Extract the (X, Y) coordinate from the center of the cell holding the provided text.  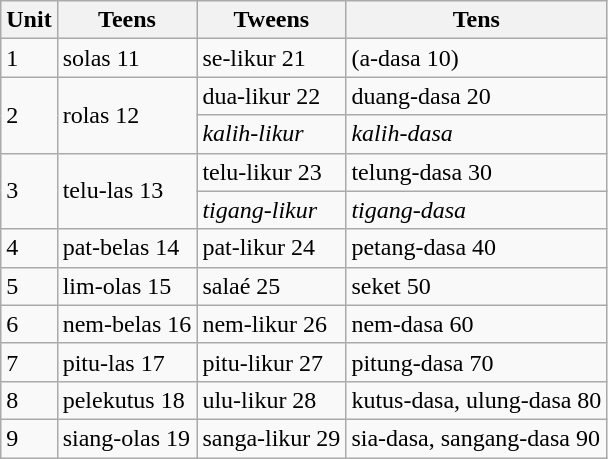
7 (29, 362)
pitu-las 17 (127, 362)
3 (29, 191)
telu-likur 23 (272, 172)
9 (29, 438)
telu-las 13 (127, 191)
6 (29, 324)
kutus-dasa, ulung-dasa 80 (476, 400)
solas 11 (127, 58)
telung-dasa 30 (476, 172)
Teens (127, 20)
pelekutus 18 (127, 400)
nem-likur 26 (272, 324)
pat-belas 14 (127, 248)
pat-likur 24 (272, 248)
5 (29, 286)
(a-dasa 10) (476, 58)
Tweens (272, 20)
kalih-likur (272, 134)
se-likur 21 (272, 58)
nem-dasa 60 (476, 324)
2 (29, 115)
salaé 25 (272, 286)
Tens (476, 20)
tigang-dasa (476, 210)
ulu-likur 28 (272, 400)
pitung-dasa 70 (476, 362)
nem-belas 16 (127, 324)
siang-olas 19 (127, 438)
kalih-dasa (476, 134)
1 (29, 58)
lim-olas 15 (127, 286)
8 (29, 400)
4 (29, 248)
sanga-likur 29 (272, 438)
tigang-likur (272, 210)
Unit (29, 20)
duang-dasa 20 (476, 96)
rolas 12 (127, 115)
petang-dasa 40 (476, 248)
dua-likur 22 (272, 96)
seket 50 (476, 286)
pitu-likur 27 (272, 362)
sia-dasa, sangang-dasa 90 (476, 438)
